Pinpoint the cell where the given text exists, returning its (X, Y) midpoint coordinate. 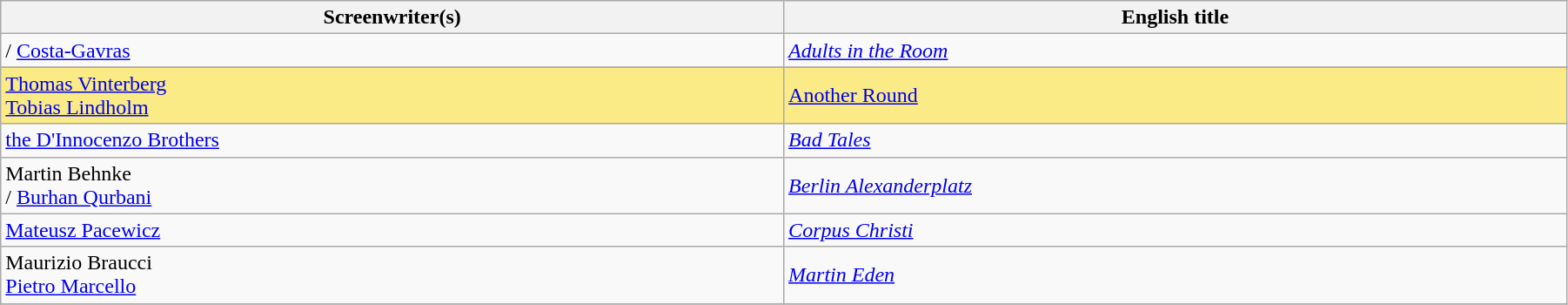
Maurizio Braucci Pietro Marcello (392, 275)
Adults in the Room (1176, 51)
/ Costa-Gavras (392, 51)
English title (1176, 17)
the D'Innocenzo Brothers (392, 140)
Another Round (1176, 96)
Mateusz Pacewicz (392, 230)
Martin Behnke / Burhan Qurbani (392, 185)
Berlin Alexanderplatz (1176, 185)
Corpus Christi (1176, 230)
Bad Tales (1176, 140)
Thomas Vinterberg Tobias Lindholm (392, 96)
Screenwriter(s) (392, 17)
Martin Eden (1176, 275)
